Determine the (x, y) coordinate at the center of the cell enclosing the given text.  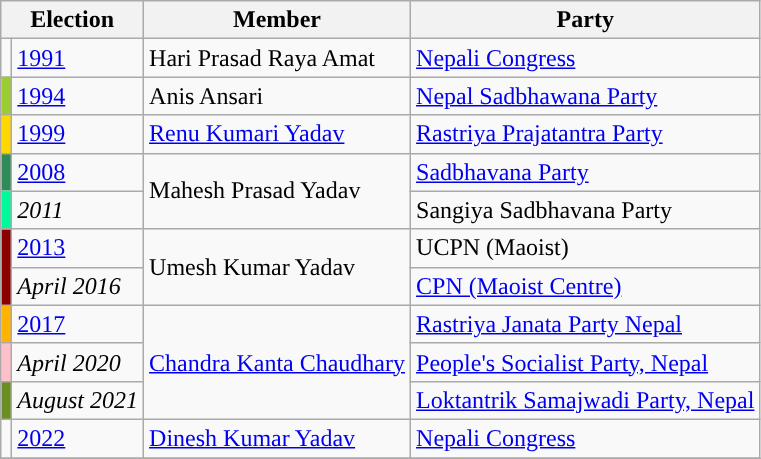
Renu Kumari Yadav (278, 134)
1999 (78, 134)
Party (586, 20)
Rastriya Prajatantra Party (586, 134)
Umesh Kumar Yadav (278, 267)
2011 (78, 210)
Hari Prasad Raya Amat (278, 58)
Sangiya Sadbhavana Party (586, 210)
Dinesh Kumar Yadav (278, 438)
August 2021 (78, 400)
April 2016 (78, 286)
Nepal Sadbhawana Party (586, 96)
CPN (Maoist Centre) (586, 286)
Sadbhavana Party (586, 172)
Chandra Kanta Chaudhary (278, 362)
People's Socialist Party, Nepal (586, 362)
Anis Ansari (278, 96)
2008 (78, 172)
Loktantrik Samajwadi Party, Nepal (586, 400)
UCPN (Maoist) (586, 248)
Rastriya Janata Party Nepal (586, 324)
Election (72, 20)
April 2020 (78, 362)
2022 (78, 438)
Mahesh Prasad Yadav (278, 191)
Member (278, 20)
1994 (78, 96)
2017 (78, 324)
2013 (78, 248)
1991 (78, 58)
